Pinpoint the cell where the given text exists, returning its (X, Y) midpoint coordinate. 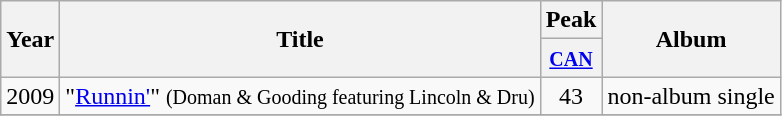
Album (691, 39)
2009 (30, 96)
43 (571, 96)
Peak (571, 20)
CAN (571, 58)
Year (30, 39)
Title (300, 39)
non-album single (691, 96)
"Runnin'" (Doman & Gooding featuring Lincoln & Dru) (300, 96)
